Capture the cell that displays the provided text and extract its [x, y] central coordinate. 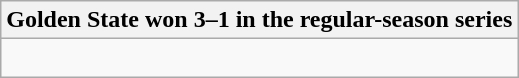
Golden State won 3–1 in the regular-season series [260, 20]
